Output the (X, Y) coordinate of the center of the cell containing the given text.  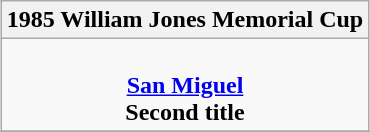
San Miguel Second title (185, 85)
1985 William Jones Memorial Cup (185, 20)
